Locate the cell with the specified text and output its [x, y] center coordinate. 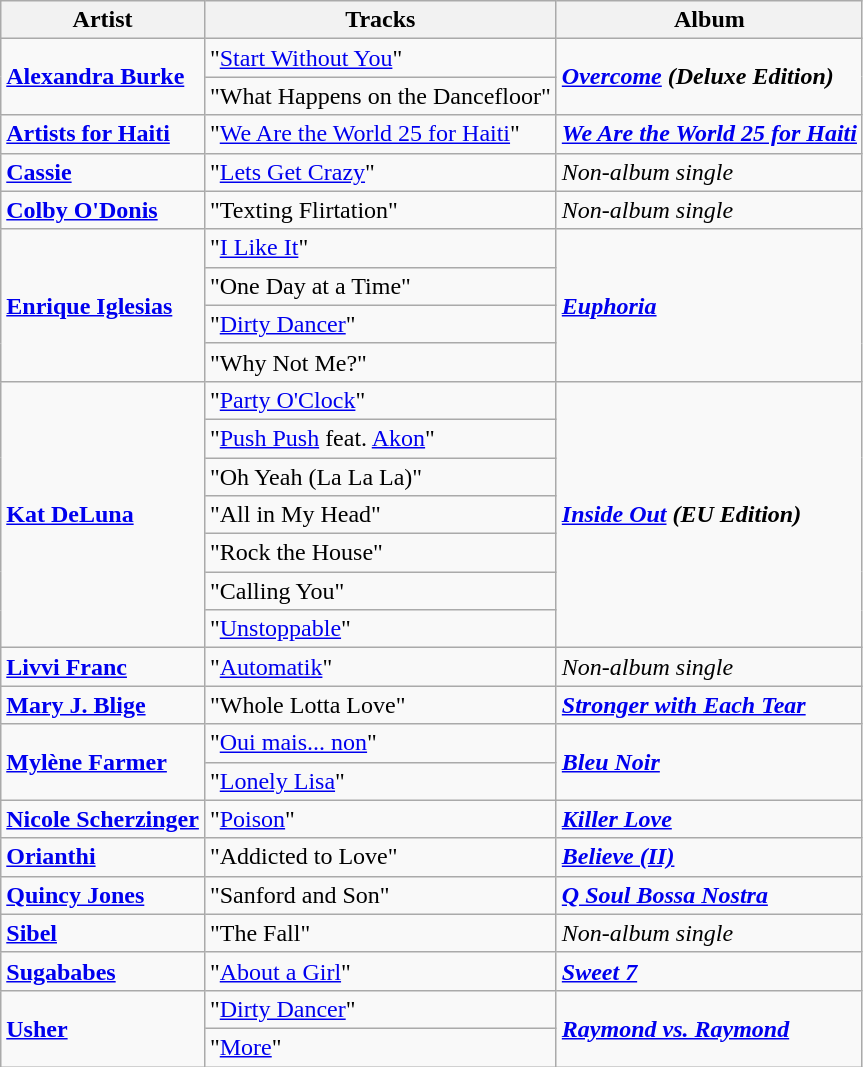
"Lonely Lisa" [380, 781]
Euphoria [709, 305]
Artist [103, 20]
"Sanford and Son" [380, 895]
Kat DeLuna [103, 514]
Mary J. Blige [103, 705]
"Lets Get Crazy" [380, 172]
We Are the World 25 for Haiti [709, 134]
Sibel [103, 933]
"All in My Head" [380, 515]
Enrique Iglesias [103, 305]
"More" [380, 1047]
Q Soul Bossa Nostra [709, 895]
Alexandra Burke [103, 77]
"I Like It" [380, 248]
Sweet 7 [709, 971]
"Poison" [380, 819]
"Push Push feat. Akon" [380, 438]
Stronger with Each Tear [709, 705]
Bleu Noir [709, 762]
Tracks [380, 20]
"Oh Yeah (La La La)" [380, 477]
"Why Not Me?" [380, 362]
"Rock the House" [380, 553]
Believe (II) [709, 857]
Nicole Scherzinger [103, 819]
Inside Out (EU Edition) [709, 514]
Raymond vs. Raymond [709, 1028]
Orianthi [103, 857]
"Start Without You" [380, 58]
Livvi Franc [103, 667]
Quincy Jones [103, 895]
Colby O'Donis [103, 210]
"Addicted to Love" [380, 857]
Overcome (Deluxe Edition) [709, 77]
"What Happens on the Dancefloor" [380, 96]
"Calling You" [380, 591]
"Unstoppable" [380, 629]
Mylène Farmer [103, 762]
"Texting Flirtation" [380, 210]
Sugababes [103, 971]
"Party O'Clock" [380, 400]
Album [709, 20]
"One Day at a Time" [380, 286]
"Automatik" [380, 667]
"The Fall" [380, 933]
"Whole Lotta Love" [380, 705]
Killer Love [709, 819]
Usher [103, 1028]
Artists for Haiti [103, 134]
Cassie [103, 172]
"We Are the World 25 for Haiti" [380, 134]
"Oui mais... non" [380, 743]
"About a Girl" [380, 971]
